Provide the (X, Y) coordinate of the cell's center where the given text is located.  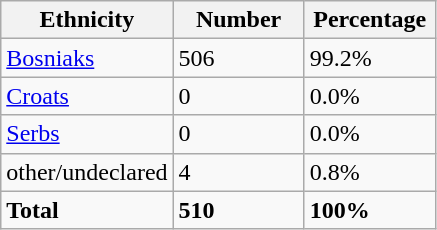
100% (370, 210)
Ethnicity (87, 20)
510 (238, 210)
Bosniaks (87, 58)
4 (238, 172)
506 (238, 58)
Number (238, 20)
other/undeclared (87, 172)
Croats (87, 96)
Percentage (370, 20)
99.2% (370, 58)
Total (87, 210)
Serbs (87, 134)
0.8% (370, 172)
